Identify which cell holds the provided text, then report its [x, y] central coordinate. 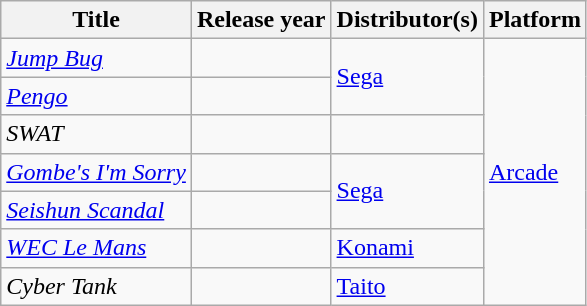
Gombe's I'm Sorry [96, 172]
Cyber Tank [96, 286]
Jump Bug [96, 58]
WEC Le Mans [96, 248]
Konami [407, 248]
Pengo [96, 96]
SWAT [96, 134]
Title [96, 20]
Arcade [534, 172]
Taito [407, 286]
Seishun Scandal [96, 210]
Distributor(s) [407, 20]
Release year [261, 20]
Platform [534, 20]
